Provide the (X, Y) coordinate of the cell's center where the given text is located.  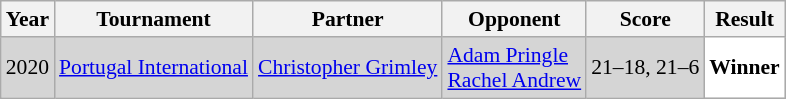
Partner (348, 19)
Year (28, 19)
2020 (28, 68)
Tournament (154, 19)
Result (744, 19)
Portugal International (154, 68)
21–18, 21–6 (645, 68)
Christopher Grimley (348, 68)
Score (645, 19)
Adam Pringle Rachel Andrew (514, 68)
Winner (744, 68)
Opponent (514, 19)
